Output the (X, Y) coordinate of the center of the cell containing the given text.  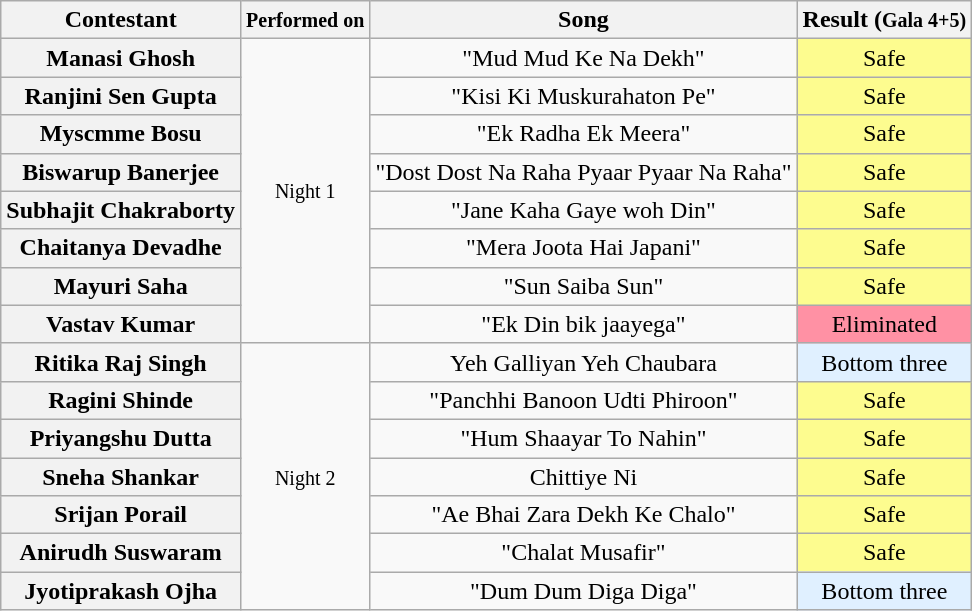
Chaitanya Devadhe (121, 248)
Biswarup Banerjee (121, 172)
Ritika Raj Singh (121, 362)
Vastav Kumar (121, 324)
Srijan Porail (121, 515)
"Panchhi Banoon Udti Phiroon" (584, 400)
"Jane Kaha Gaye woh Din" (584, 210)
Song (584, 20)
"Hum Shaayar To Nahin" (584, 438)
"Mud Mud Ke Na Dekh" (584, 58)
"Dum Dum Diga Diga" (584, 591)
"Dost Dost Na Raha Pyaar Pyaar Na Raha" (584, 172)
Contestant (121, 20)
"Ae Bhai Zara Dekh Ke Chalo" (584, 515)
Ranjini Sen Gupta (121, 96)
Eliminated (884, 324)
"Sun Saiba Sun" (584, 286)
Myscmme Bosu (121, 134)
Result (Gala 4+5) (884, 20)
Anirudh Suswaram (121, 553)
Priyangshu Dutta (121, 438)
Yeh Galliyan Yeh Chaubara (584, 362)
Night 1 (306, 191)
Performed on (306, 20)
Jyotiprakash Ojha (121, 591)
"Ek Din bik jaayega" (584, 324)
"Chalat Musafir" (584, 553)
"Mera Joota Hai Japani" (584, 248)
Subhajit Chakraborty (121, 210)
Mayuri Saha (121, 286)
"Kisi Ki Muskurahaton Pe" (584, 96)
"Ek Radha Ek Meera" (584, 134)
Chittiye Ni (584, 477)
Sneha Shankar (121, 477)
Night 2 (306, 476)
Manasi Ghosh (121, 58)
Ragini Shinde (121, 400)
